Scan for the cell matching the given text and deliver its (x, y) coordinate at center. 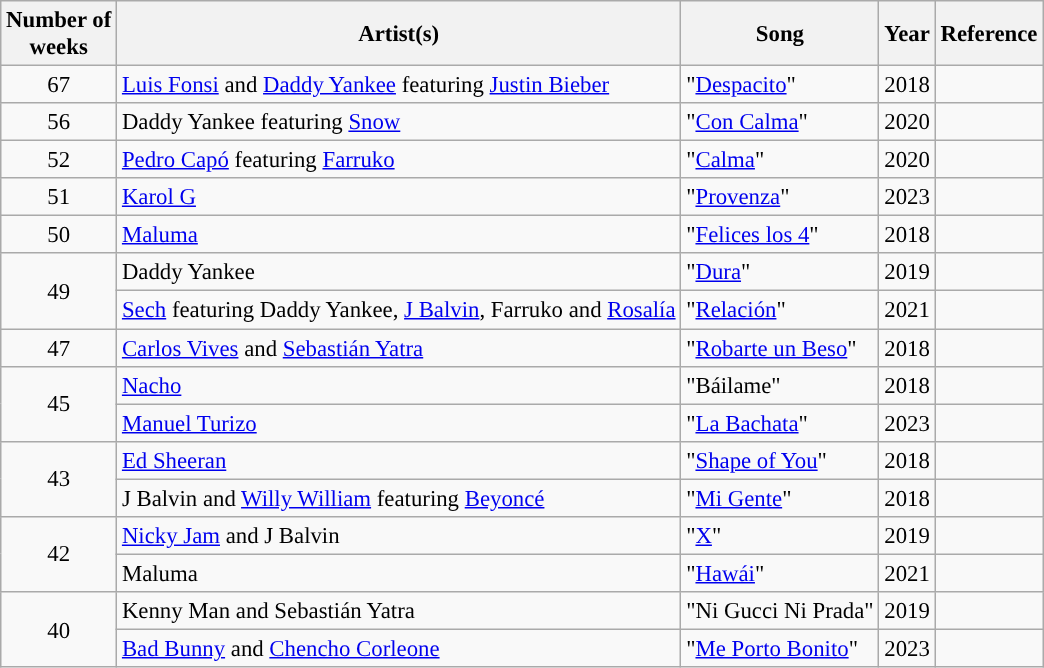
Reference (989, 34)
47 (59, 348)
Carlos Vives and Sebastián Yatra (399, 348)
52 (59, 160)
Sech featuring Daddy Yankee, J Balvin, Farruko and Rosalía (399, 310)
"Me Porto Bonito" (780, 648)
Artist(s) (399, 34)
Luis Fonsi and Daddy Yankee featuring Justin Bieber (399, 85)
Daddy Yankee (399, 273)
Year (907, 34)
"Despacito" (780, 85)
51 (59, 197)
50 (59, 235)
Ed Sheeran (399, 460)
"Dura" (780, 273)
"Báilame" (780, 385)
45 (59, 404)
Manuel Turizo (399, 423)
42 (59, 554)
"Calma" (780, 160)
Bad Bunny and Chencho Corleone (399, 648)
67 (59, 85)
Daddy Yankee featuring Snow (399, 122)
"X" (780, 536)
"Felices los 4" (780, 235)
"Ni Gucci Ni Prada" (780, 611)
56 (59, 122)
Nicky Jam and J Balvin (399, 536)
Pedro Capó featuring Farruko (399, 160)
"Shape of You" (780, 460)
40 (59, 630)
"Provenza" (780, 197)
43 (59, 478)
J Balvin and Willy William featuring Beyoncé (399, 498)
49 (59, 292)
Song (780, 34)
"La Bachata" (780, 423)
Number of weeks (59, 34)
"Hawái" (780, 573)
"Mi Gente" (780, 498)
"Robarte un Beso" (780, 348)
Kenny Man and Sebastián Yatra (399, 611)
Karol G (399, 197)
"Con Calma" (780, 122)
"Relación" (780, 310)
Nacho (399, 385)
